Return the [X, Y] coordinate for the center point of the cell that contains the specified text.  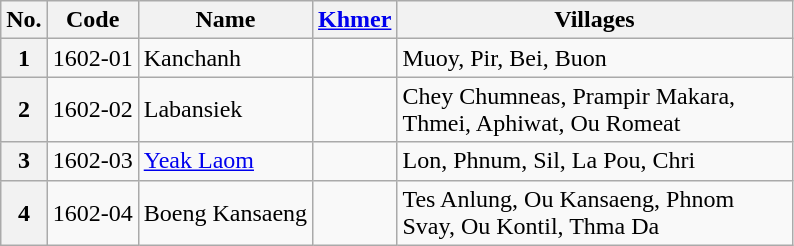
Kanchanh [225, 58]
Lon, Phnum, Sil, La Pou, Chri [594, 161]
3 [24, 161]
Labansiek [225, 110]
Yeak Laom [225, 161]
Villages [594, 20]
4 [24, 212]
Chey Chumneas, Prampir Makara, Thmei, Aphiwat, Ou Romeat [594, 110]
1602-02 [92, 110]
Name [225, 20]
No. [24, 20]
Code [92, 20]
1602-01 [92, 58]
2 [24, 110]
Boeng Kansaeng [225, 212]
1 [24, 58]
Khmer [355, 20]
1602-03 [92, 161]
Muoy, Pir, Bei, Buon [594, 58]
1602-04 [92, 212]
Tes Anlung, Ou Kansaeng, Phnom Svay, Ou Kontil, Thma Da [594, 212]
